Scan for the cell matching the given text and deliver its [X, Y] coordinate at center. 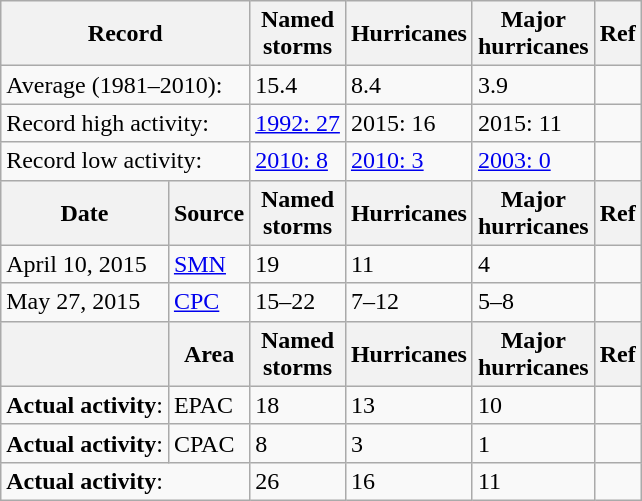
3 [408, 443]
15.4 [298, 85]
2010: 8 [298, 161]
3.9 [533, 85]
Source [208, 212]
8.4 [408, 85]
2010: 3 [408, 161]
Record high activity: [126, 123]
16 [408, 481]
5–8 [533, 302]
CPAC [208, 443]
Average (1981–2010): [126, 85]
Area [208, 354]
CPC [208, 302]
13 [408, 405]
Record [126, 34]
2015: 11 [533, 123]
EPAC [208, 405]
10 [533, 405]
SMN [208, 264]
18 [298, 405]
26 [298, 481]
7–12 [408, 302]
May 27, 2015 [85, 302]
Date [85, 212]
15–22 [298, 302]
1992: 27 [298, 123]
1 [533, 443]
2003: 0 [533, 161]
Record low activity: [126, 161]
April 10, 2015 [85, 264]
2015: 16 [408, 123]
8 [298, 443]
19 [298, 264]
4 [533, 264]
